Determine the (x, y) coordinate at the center of the cell enclosing the given text.  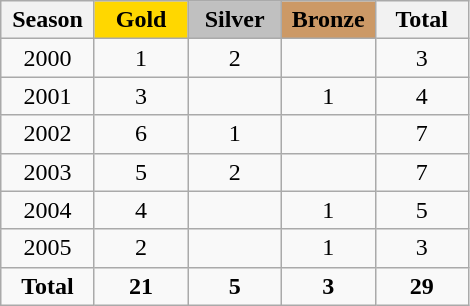
29 (422, 286)
2003 (48, 172)
21 (141, 286)
Season (48, 20)
2005 (48, 248)
2002 (48, 134)
6 (141, 134)
2004 (48, 210)
2000 (48, 58)
Gold (141, 20)
Silver (235, 20)
Bronze (328, 20)
2001 (48, 96)
